Pinpoint the cell where the given text exists, returning its (X, Y) midpoint coordinate. 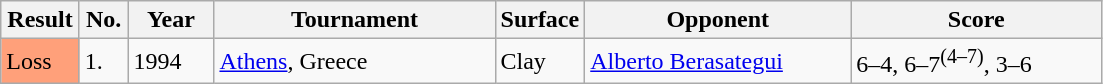
6–4, 6–7(4–7), 3–6 (976, 62)
1. (104, 62)
Opponent (718, 20)
Result (40, 20)
Athens, Greece (354, 62)
Alberto Berasategui (718, 62)
Year (171, 20)
1994 (171, 62)
Tournament (354, 20)
Surface (540, 20)
No. (104, 20)
Loss (40, 62)
Score (976, 20)
Clay (540, 62)
